Capture the cell that displays the provided text and extract its [x, y] central coordinate. 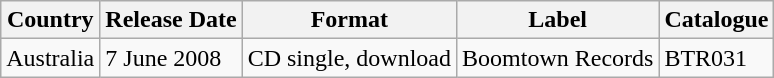
CD single, download [349, 58]
Label [558, 20]
Country [50, 20]
Catalogue [716, 20]
7 June 2008 [171, 58]
BTR031 [716, 58]
Australia [50, 58]
Boomtown Records [558, 58]
Format [349, 20]
Release Date [171, 20]
